Scan for the cell matching the given text and deliver its (X, Y) coordinate at center. 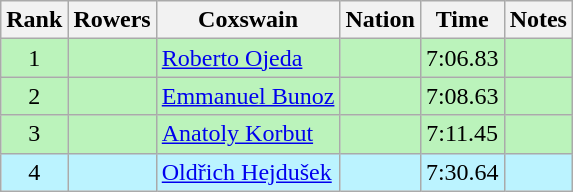
Nation (380, 20)
Oldřich Hejdušek (248, 172)
Rowers (112, 20)
Anatoly Korbut (248, 134)
Roberto Ojeda (248, 58)
7:30.64 (462, 172)
7:06.83 (462, 58)
Rank (34, 20)
7:08.63 (462, 96)
Coxswain (248, 20)
7:11.45 (462, 134)
4 (34, 172)
Notes (538, 20)
Time (462, 20)
Emmanuel Bunoz (248, 96)
2 (34, 96)
1 (34, 58)
3 (34, 134)
